Detect which cell encompasses the target text, then output its [X, Y] center coordinate. 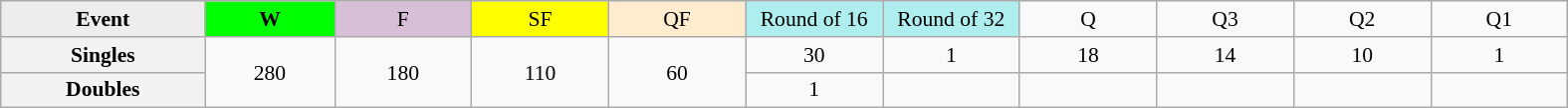
Event [104, 19]
Q3 [1226, 19]
Q2 [1362, 19]
QF [677, 19]
Round of 16 [814, 19]
SF [541, 19]
60 [677, 72]
30 [814, 55]
Q1 [1499, 19]
280 [270, 72]
Q [1088, 19]
14 [1226, 55]
18 [1088, 55]
Doubles [104, 90]
W [270, 19]
180 [403, 72]
Singles [104, 55]
F [403, 19]
10 [1362, 55]
Round of 32 [951, 19]
110 [541, 72]
